Extract the [x, y] coordinate from the center of the cell holding the provided text.  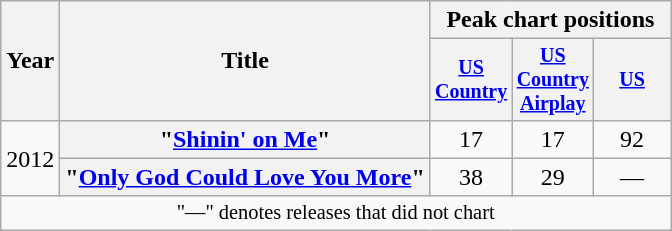
2012 [30, 158]
"Shinin' on Me" [245, 139]
US Country [471, 80]
"—" denotes releases that did not chart [336, 213]
92 [632, 139]
US [632, 80]
— [632, 177]
"Only God Could Love You More" [245, 177]
29 [553, 177]
US Country Airplay [553, 80]
Title [245, 61]
Year [30, 61]
38 [471, 177]
Peak chart positions [550, 20]
